Extract the (x, y) coordinate from the center of the cell holding the provided text.  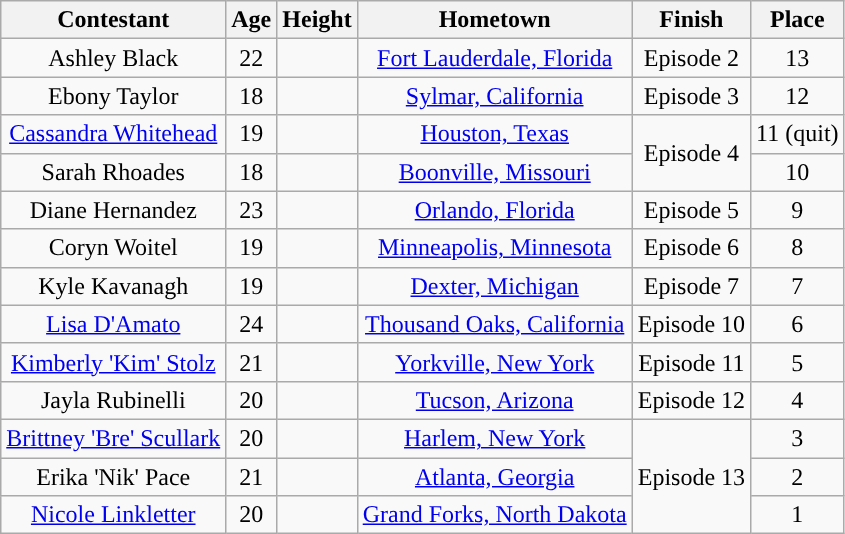
Sarah Rhoades (114, 172)
24 (252, 324)
12 (798, 96)
9 (798, 210)
Yorkville, New York (494, 362)
Thousand Oaks, California (494, 324)
Height (317, 20)
Contestant (114, 20)
Age (252, 20)
Jayla Rubinelli (114, 400)
5 (798, 362)
4 (798, 400)
Place (798, 20)
23 (252, 210)
Episode 2 (691, 58)
10 (798, 172)
Episode 10 (691, 324)
1 (798, 515)
Episode 11 (691, 362)
Episode 6 (691, 248)
Grand Forks, North Dakota (494, 515)
Finish (691, 20)
Diane Hernandez (114, 210)
11 (quit) (798, 134)
Nicole Linkletter (114, 515)
Episode 13 (691, 476)
Fort Lauderdale, Florida (494, 58)
Ebony Taylor (114, 96)
Harlem, New York (494, 438)
Minneapolis, Minnesota (494, 248)
Episode 5 (691, 210)
Coryn Woitel (114, 248)
Lisa D'Amato (114, 324)
Kimberly 'Kim' Stolz (114, 362)
Cassandra Whitehead (114, 134)
Episode 12 (691, 400)
2 (798, 477)
Hometown (494, 20)
Episode 7 (691, 286)
3 (798, 438)
Boonville, Missouri (494, 172)
13 (798, 58)
Orlando, Florida (494, 210)
Episode 4 (691, 153)
Tucson, Arizona (494, 400)
Houston, Texas (494, 134)
Dexter, Michigan (494, 286)
7 (798, 286)
Ashley Black (114, 58)
Episode 3 (691, 96)
Atlanta, Georgia (494, 477)
8 (798, 248)
Kyle Kavanagh (114, 286)
22 (252, 58)
Erika 'Nik' Pace (114, 477)
6 (798, 324)
Sylmar, California (494, 96)
Brittney 'Bre' Scullark (114, 438)
